From the cell containing the given text, extract its center point as (x, y) coordinate. 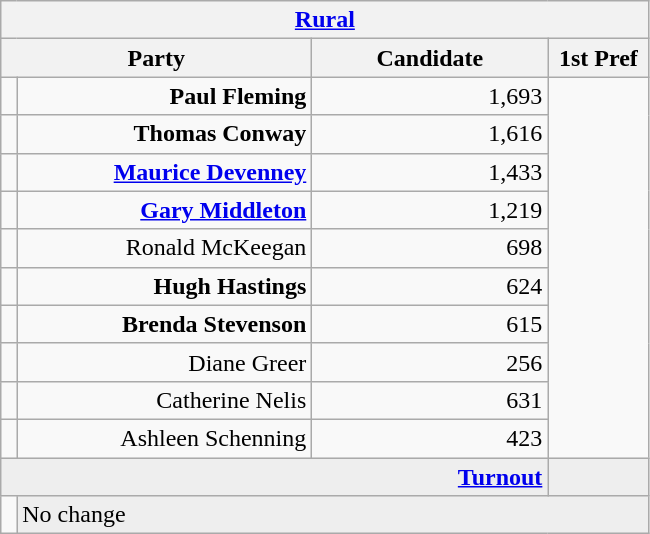
Catherine Nelis (164, 400)
Turnout (274, 477)
No change (333, 515)
Candidate (430, 58)
Rural (325, 20)
Thomas Conway (164, 134)
Party (156, 58)
1,616 (430, 134)
Brenda Stevenson (164, 324)
615 (430, 324)
1,433 (430, 172)
Paul Fleming (164, 96)
256 (430, 362)
Ronald McKeegan (164, 248)
Ashleen Schenning (164, 438)
1,693 (430, 96)
1st Pref (598, 58)
Hugh Hastings (164, 286)
624 (430, 286)
1,219 (430, 210)
631 (430, 400)
Gary Middleton (164, 210)
423 (430, 438)
698 (430, 248)
Maurice Devenney (164, 172)
Diane Greer (164, 362)
